Scan for the cell matching the given text and deliver its [x, y] coordinate at center. 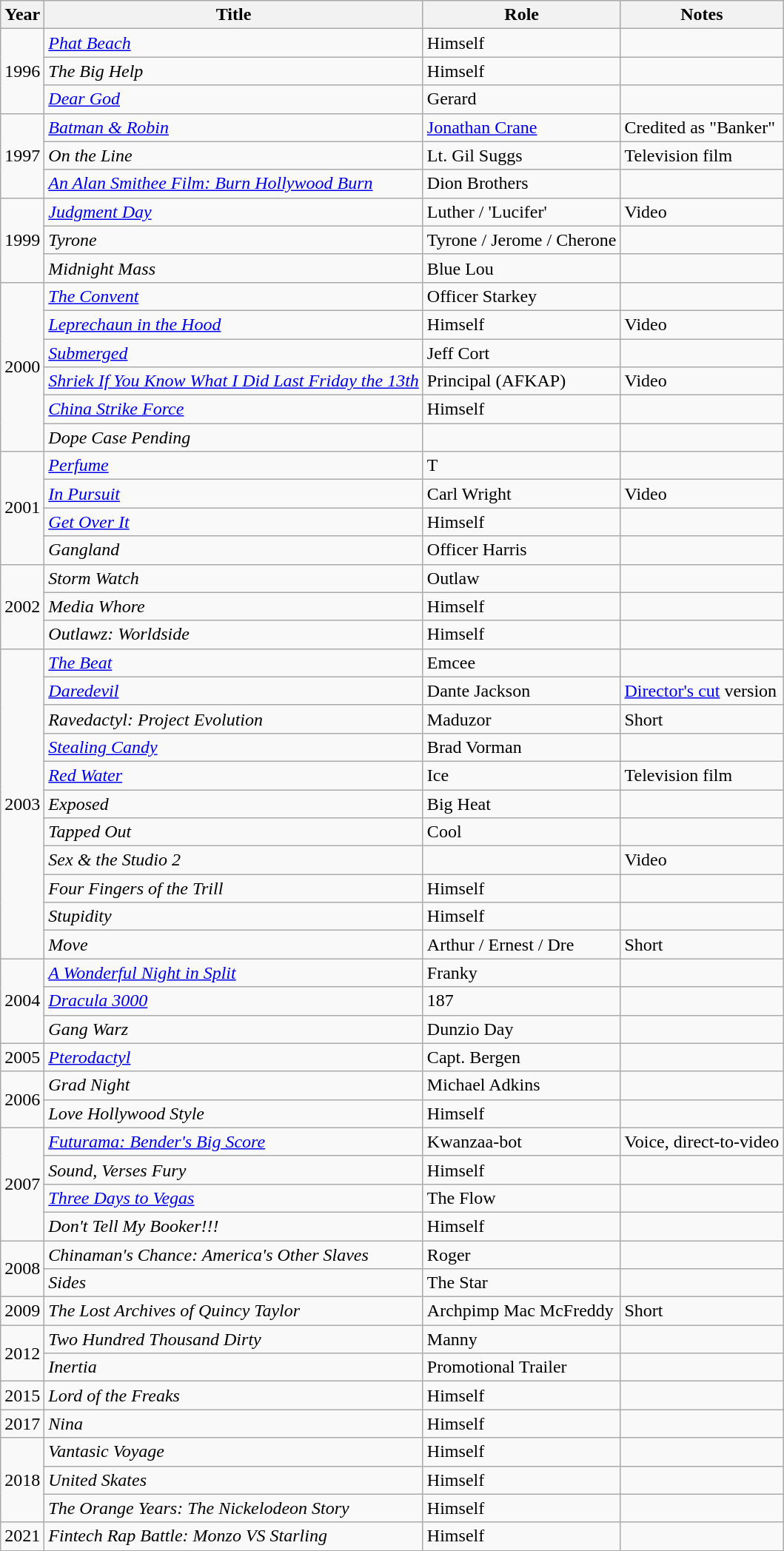
Franky [521, 973]
Grad Night [234, 1085]
Outlawz: Worldside [234, 634]
1997 [22, 155]
The Lost Archives of Quincy Taylor [234, 1311]
Carl Wright [521, 494]
Midnight Mass [234, 268]
Two Hundred Thousand Dirty [234, 1339]
2000 [22, 366]
Judgment Day [234, 212]
Vantasic Voyage [234, 1452]
Kwanzaa-bot [521, 1142]
Don't Tell My Booker!!! [234, 1226]
Gangland [234, 550]
2012 [22, 1353]
2015 [22, 1396]
Dante Jackson [521, 691]
Director's cut version [702, 691]
The Big Help [234, 71]
2009 [22, 1311]
The Beat [234, 663]
Year [22, 15]
Promotional Trailer [521, 1367]
Jeff Cort [521, 353]
Sex & the Studio 2 [234, 860]
2017 [22, 1424]
Principal (AFKAP) [521, 381]
Futurama: Bender's Big Score [234, 1142]
2002 [22, 606]
Jonathan Crane [521, 127]
2005 [22, 1057]
Arthur / Ernest / Dre [521, 945]
Gerard [521, 99]
Red Water [234, 775]
Cool [521, 832]
Title [234, 15]
Archpimp Mac McFreddy [521, 1311]
Move [234, 945]
Notes [702, 15]
Dracula 3000 [234, 1001]
Chinaman's Chance: America's Other Slaves [234, 1255]
Phat Beach [234, 43]
Pterodactyl [234, 1057]
Fintech Rap Battle: Monzo VS Starling [234, 1536]
Capt. Bergen [521, 1057]
Submerged [234, 353]
Storm Watch [234, 578]
The Convent [234, 296]
Four Fingers of the Trill [234, 888]
An Alan Smithee Film: Burn Hollywood Burn [234, 184]
2001 [22, 508]
A Wonderful Night in Split [234, 973]
Sound, Verses Fury [234, 1170]
Gang Warz [234, 1029]
Outlaw [521, 578]
2004 [22, 1001]
Manny [521, 1339]
Lord of the Freaks [234, 1396]
Credited as "Banker" [702, 127]
2021 [22, 1536]
1996 [22, 71]
The Flow [521, 1198]
2007 [22, 1184]
Tapped Out [234, 832]
Nina [234, 1424]
Dope Case Pending [234, 438]
Sides [234, 1283]
Stupidity [234, 917]
T [521, 466]
Dion Brothers [521, 184]
Maduzor [521, 719]
The Star [521, 1283]
United Skates [234, 1480]
Voice, direct-to-video [702, 1142]
Ravedactyl: Project Evolution [234, 719]
Big Heat [521, 803]
Love Hollywood Style [234, 1113]
2018 [22, 1480]
Brad Vorman [521, 747]
Michael Adkins [521, 1085]
China Strike Force [234, 409]
On the Line [234, 155]
Officer Harris [521, 550]
Shriek If You Know What I Did Last Friday the 13th [234, 381]
In Pursuit [234, 494]
Batman & Robin [234, 127]
Officer Starkey [521, 296]
Ice [521, 775]
Perfume [234, 466]
Leprechaun in the Hood [234, 324]
Role [521, 15]
Daredevil [234, 691]
Lt. Gil Suggs [521, 155]
2003 [22, 804]
Get Over It [234, 522]
Dunzio Day [521, 1029]
Blue Lou [521, 268]
Inertia [234, 1367]
Stealing Candy [234, 747]
Three Days to Vegas [234, 1198]
Exposed [234, 803]
187 [521, 1001]
Dear God [234, 99]
Roger [521, 1255]
Tyrone [234, 240]
Media Whore [234, 606]
Luther / 'Lucifer' [521, 212]
2008 [22, 1269]
Tyrone / Jerome / Cherone [521, 240]
1999 [22, 240]
Emcee [521, 663]
2006 [22, 1099]
The Orange Years: The Nickelodeon Story [234, 1508]
